Return [X, Y] of the center of cell containing provided text 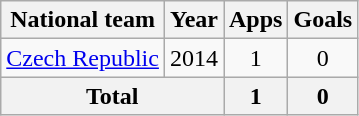
Year [194, 20]
Total [112, 96]
2014 [194, 58]
Goals [323, 20]
Apps [256, 20]
Czech Republic [83, 58]
National team [83, 20]
